Provide the (x, y) coordinate of the cell's center where the given text is located.  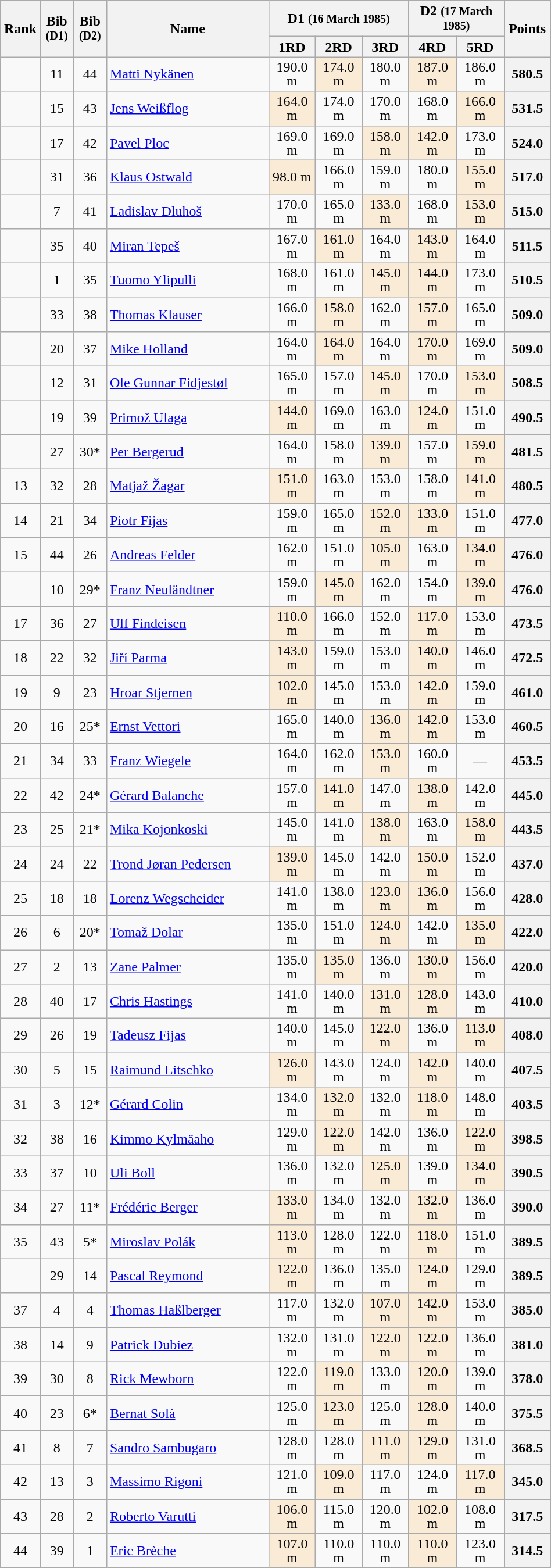
Ernst Vettori (187, 727)
Miran Tepeš (187, 245)
480.5 (527, 486)
154.0 m (432, 590)
Ulf Findeisen (187, 623)
398.5 (527, 1138)
490.5 (527, 417)
160.0 m (432, 760)
— (480, 760)
121.0 m (292, 1481)
477.0 (527, 521)
130.0 m (432, 967)
Tomaž Dolar (187, 933)
437.0 (527, 864)
5RD (480, 47)
524.0 (527, 143)
115.0 m (338, 1516)
190.0 m (292, 74)
4RD (432, 47)
385.0 (527, 1310)
Piotr Fijas (187, 521)
Bib(D1) (57, 29)
Uli Boll (187, 1173)
Trond Jøran Pedersen (187, 864)
12 (57, 383)
1RD (292, 47)
Raimund Litschko (187, 1070)
11* (90, 1207)
Andreas Felder (187, 555)
Eric Brèche (187, 1551)
109.0 m (338, 1481)
Ole Gunnar Fidjestøl (187, 383)
98.0 m (292, 177)
Massimo Rigoni (187, 1481)
407.5 (527, 1070)
Name (187, 29)
5* (90, 1242)
Per Bergerud (187, 452)
Chris Hastings (187, 1001)
148.0 m (480, 1105)
Tadeusz Fijas (187, 1036)
Matti Nykänen (187, 74)
167.0 m (292, 245)
453.5 (527, 760)
Bernat Solà (187, 1413)
Klaus Ostwald (187, 177)
410.0 (527, 1001)
481.5 (527, 452)
580.5 (527, 74)
517.0 (527, 177)
511.5 (527, 245)
375.5 (527, 1413)
461.0 (527, 692)
105.0 m (385, 555)
381.0 (527, 1344)
Zane Palmer (187, 967)
Frédéric Berger (187, 1207)
Jiří Parma (187, 658)
6* (90, 1413)
Sandro Sambugaro (187, 1448)
147.0 m (385, 795)
111.0 m (385, 1448)
Rank (20, 29)
119.0 m (338, 1379)
21* (90, 829)
6 (57, 933)
12* (90, 1105)
150.0 m (432, 864)
108.0 m (480, 1516)
510.5 (527, 280)
408.0 (527, 1036)
422.0 (527, 933)
Mika Kojonkoski (187, 829)
403.5 (527, 1105)
20* (90, 933)
Bib(D2) (90, 29)
460.5 (527, 727)
126.0 m (292, 1070)
25* (90, 727)
3RD (385, 47)
Kimmo Kylmäaho (187, 1138)
24* (90, 795)
Miroslav Polák (187, 1242)
Gérard Balanche (187, 795)
11 (57, 74)
472.5 (527, 658)
Thomas Klauser (187, 314)
317.5 (527, 1516)
D2 (17 March 1985) (456, 19)
390.5 (527, 1173)
Tuomo Ylipulli (187, 280)
Matjaž Žagar (187, 486)
314.5 (527, 1551)
473.5 (527, 623)
155.0 m (480, 177)
Lorenz Wegscheider (187, 898)
Roberto Varutti (187, 1516)
186.0 m (480, 74)
Patrick Dubiez (187, 1344)
Primož Ulaga (187, 417)
Mike Holland (187, 349)
Rick Mewborn (187, 1379)
Franz Neuländtner (187, 590)
2RD (338, 47)
Points (527, 29)
30* (90, 452)
Franz Wiegele (187, 760)
Gérard Colin (187, 1105)
Pavel Ploc (187, 143)
515.0 (527, 212)
428.0 (527, 898)
146.0 m (480, 658)
378.0 (527, 1379)
368.5 (527, 1448)
531.5 (527, 108)
Hroar Stjernen (187, 692)
345.0 (527, 1481)
Ladislav Dluhoš (187, 212)
Thomas Haßlberger (187, 1310)
5 (57, 1070)
Pascal Reymond (187, 1276)
390.0 (527, 1207)
508.5 (527, 383)
443.5 (527, 829)
29* (90, 590)
106.0 m (292, 1516)
420.0 (527, 967)
D1 (16 March 1985) (338, 19)
Jens Weißflog (187, 108)
187.0 m (432, 74)
445.0 (527, 795)
